Find where the given text appears and provide that cell's center as (X, Y) coordinate. 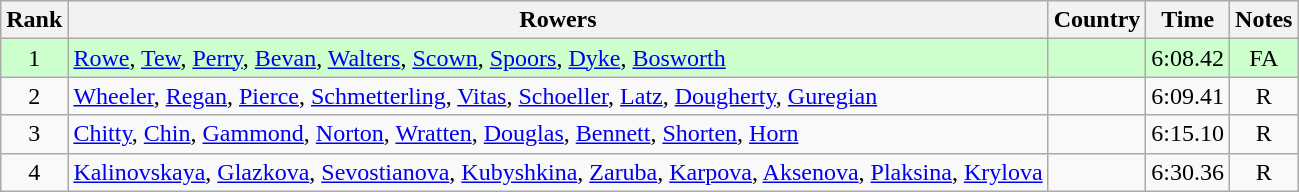
1 (34, 58)
Notes (1264, 20)
Kalinovskaya, Glazkova, Sevostianova, Kubyshkina, Zaruba, Karpova, Aksenova, Plaksina, Krylova (558, 172)
6:09.41 (1188, 96)
6:15.10 (1188, 134)
Rank (34, 20)
Country (1097, 20)
6:30.36 (1188, 172)
Wheeler, Regan, Pierce, Schmetterling, Vitas, Schoeller, Latz, Dougherty, Guregian (558, 96)
Rowe, Tew, Perry, Bevan, Walters, Scown, Spoors, Dyke, Bosworth (558, 58)
Time (1188, 20)
Rowers (558, 20)
2 (34, 96)
3 (34, 134)
FA (1264, 58)
4 (34, 172)
Chitty, Chin, Gammond, Norton, Wratten, Douglas, Bennett, Shorten, Horn (558, 134)
6:08.42 (1188, 58)
